For the text-containing cell, return its midpoint in [X, Y] coordinate format. 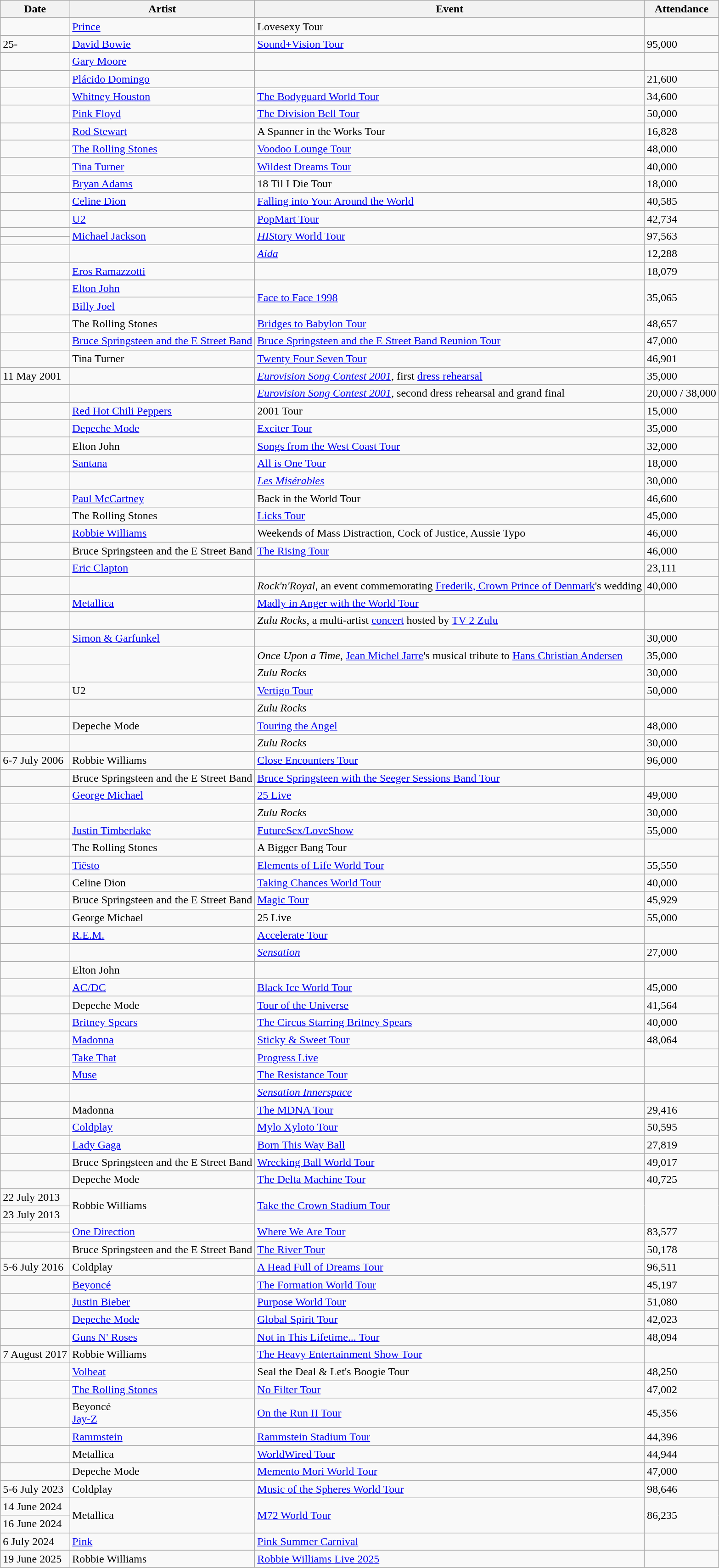
The MDNA Tour [450, 1110]
23,111 [682, 568]
18 Til I Die Tour [450, 184]
Date [35, 9]
19 June 2025 [35, 1559]
Take the Crown Stadium Tour [450, 1206]
5-6 July 2023 [35, 1489]
FutureSex/LoveShow [450, 830]
Lovesexy Tour [450, 27]
Music of the Spheres World Tour [450, 1489]
Tiësto [163, 865]
23 July 2013 [35, 1215]
Take That [163, 1057]
12,288 [682, 254]
Pink Summer Carnival [450, 1541]
Eurovision Song Contest 2001, second dress rehearsal and grand final [450, 393]
55,550 [682, 865]
83,577 [682, 1232]
Voodoo Lounge Tour [450, 149]
44,944 [682, 1454]
Billy Joel [163, 306]
Gary Moore [163, 62]
35,065 [682, 297]
Sensation [450, 952]
50,178 [682, 1249]
51,080 [682, 1302]
Tour of the Universe [450, 1005]
Sensation Innerspace [450, 1092]
HIStory World Tour [450, 236]
M72 World Tour [450, 1515]
Global Spirit Tour [450, 1319]
Taking Chances World Tour [450, 883]
The Formation World Tour [450, 1284]
Not in This Lifetime... Tour [450, 1337]
The Bodyguard World Tour [450, 96]
On the Run II Tour [450, 1413]
Simon & Garfunkel [163, 638]
49,000 [682, 795]
Beyoncé [163, 1284]
Back in the World Tour [450, 498]
5-6 July 2016 [35, 1267]
20,000 / 38,000 [682, 393]
Artist [163, 9]
Les Misérables [450, 481]
96,000 [682, 760]
40,585 [682, 201]
Elements of Life World Tour [450, 865]
49,017 [682, 1162]
6 July 2024 [35, 1541]
Attendance [682, 9]
The Division Bell Tour [450, 114]
Purpose World Tour [450, 1302]
The Rising Tour [450, 551]
97,563 [682, 236]
Plácido Domingo [163, 79]
Vertigo Tour [450, 690]
25- [35, 44]
Where We Are Tour [450, 1232]
Accelerate Tour [450, 935]
Justin Timberlake [163, 830]
15,000 [682, 411]
2001 Tour [450, 411]
Whitney Houston [163, 96]
7 August 2017 [35, 1355]
21,600 [682, 79]
95,000 [682, 44]
50,595 [682, 1127]
Rammstein [163, 1437]
A Head Full of Dreams Tour [450, 1267]
Santana [163, 463]
Muse [163, 1075]
PopMart Tour [450, 219]
Magic Tour [450, 900]
41,564 [682, 1005]
All is One Tour [450, 463]
34,600 [682, 96]
Progress Live [450, 1057]
Black Ice World Tour [450, 987]
Eric Clapton [163, 568]
Sound+Vision Tour [450, 44]
Bruce Springsteen and the E Street Band Reunion Tour [450, 341]
Eurovision Song Contest 2001, first dress rehearsal [450, 376]
45,929 [682, 900]
Guns N' Roses [163, 1337]
96,511 [682, 1267]
47,002 [682, 1389]
David Bowie [163, 44]
BeyoncéJay-Z [163, 1413]
AC/DC [163, 987]
One Direction [163, 1232]
Memento Mori World Tour [450, 1472]
R.E.M. [163, 935]
Mylo Xyloto Tour [450, 1127]
Touring the Angel [450, 725]
40,725 [682, 1180]
22 July 2013 [35, 1197]
Weekends of Mass Distraction, Cock of Justice, Aussie Typo [450, 533]
16,828 [682, 131]
Wrecking Ball World Tour [450, 1162]
Seal the Deal & Let's Boogie Tour [450, 1372]
16 June 2024 [35, 1524]
29,416 [682, 1110]
6-7 July 2006 [35, 760]
27,819 [682, 1145]
The Circus Starring Britney Spears [450, 1022]
44,396 [682, 1437]
Robbie Williams Live 2025 [450, 1559]
11 May 2001 [35, 376]
Wildest Dreams Tour [450, 166]
A Bigger Bang Tour [450, 848]
Bridges to Babylon Tour [450, 324]
Britney Spears [163, 1022]
Paul McCartney [163, 498]
Michael Jackson [163, 236]
42,734 [682, 219]
46,600 [682, 498]
Zulu Rocks, a multi-artist concert hosted by TV 2 Zulu [450, 621]
Face to Face 1998 [450, 297]
Bryan Adams [163, 184]
98,646 [682, 1489]
Bruce Springsteen with the Seeger Sessions Band Tour [450, 778]
27,000 [682, 952]
18,079 [682, 271]
45,356 [682, 1413]
Born This Way Ball [450, 1145]
The Heavy Entertainment Show Tour [450, 1355]
Aida [450, 254]
48,064 [682, 1040]
Close Encounters Tour [450, 760]
48,094 [682, 1337]
Exciter Tour [450, 428]
86,235 [682, 1515]
46,901 [682, 358]
The Resistance Tour [450, 1075]
Volbeat [163, 1372]
48,657 [682, 324]
42,023 [682, 1319]
Rod Stewart [163, 131]
Sticky & Sweet Tour [450, 1040]
The River Tour [450, 1249]
A Spanner in the Works Tour [450, 131]
Once Upon a Time, Jean Michel Jarre's musical tribute to Hans Christian Andersen [450, 655]
Rammstein Stadium Tour [450, 1437]
Twenty Four Seven Tour [450, 358]
Prince [163, 27]
Songs from the West Coast Tour [450, 446]
Pink Floyd [163, 114]
14 June 2024 [35, 1506]
Red Hot Chili Peppers [163, 411]
Justin Bieber [163, 1302]
Pink [163, 1541]
Event [450, 9]
WorldWired Tour [450, 1454]
No Filter Tour [450, 1389]
The Delta Machine Tour [450, 1180]
Falling into You: Around the World [450, 201]
Lady Gaga [163, 1145]
Madly in Anger with the World Tour [450, 603]
45,197 [682, 1284]
32,000 [682, 446]
Eros Ramazzotti [163, 271]
Licks Tour [450, 516]
48,250 [682, 1372]
Rock'n'Royal, an event commemorating Frederik, Crown Prince of Denmark's wedding [450, 586]
